Output the (X, Y) coordinate of the center of the cell containing the given text.  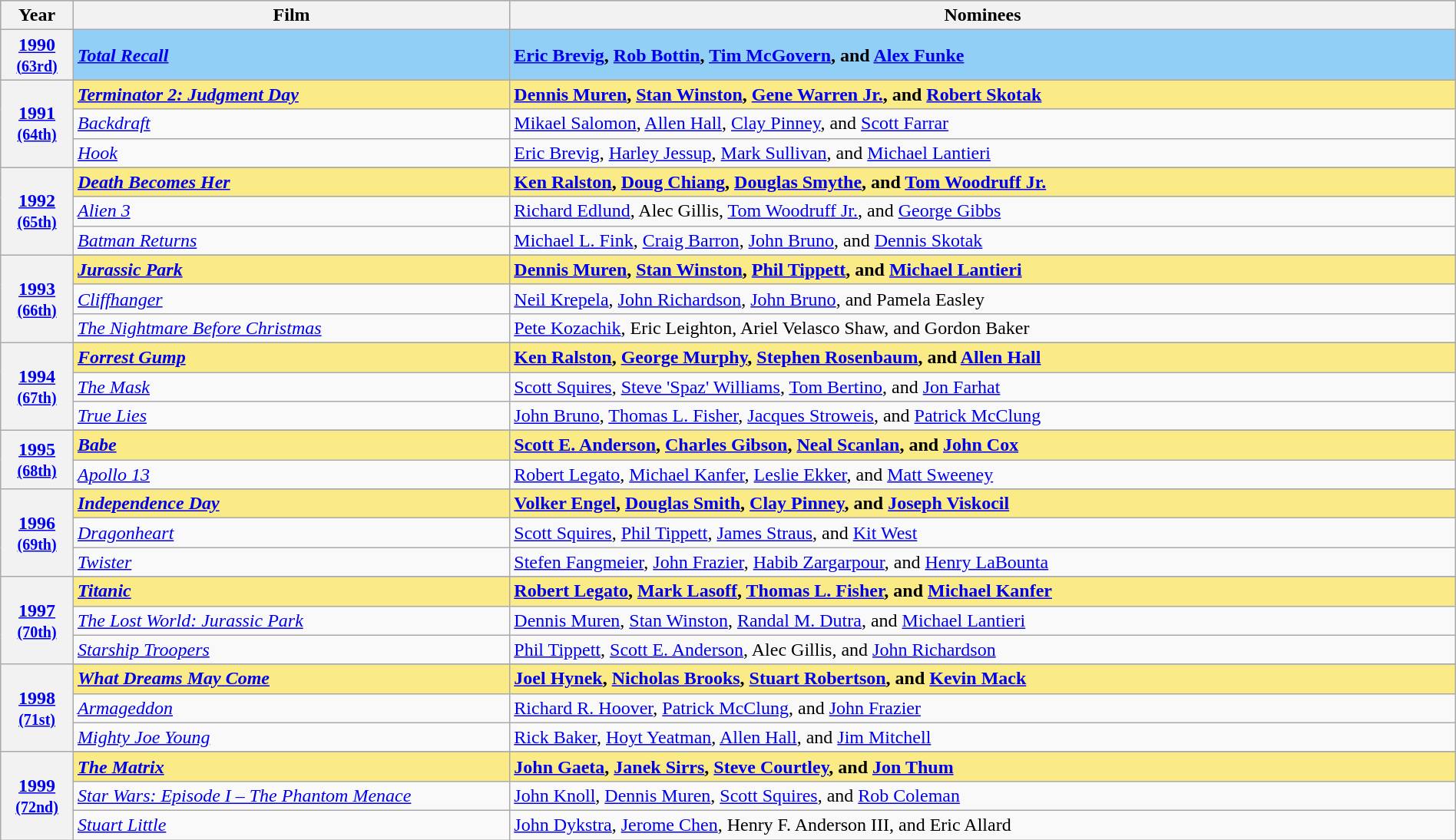
Ken Ralston, George Murphy, Stephen Rosenbaum, and Allen Hall (983, 357)
Ken Ralston, Doug Chiang, Douglas Smythe, and Tom Woodruff Jr. (983, 182)
Robert Legato, Mark Lasoff, Thomas L. Fisher, and Michael Kanfer (983, 591)
John Dykstra, Jerome Chen, Henry F. Anderson III, and Eric Allard (983, 825)
Independence Day (291, 504)
Cliffhanger (291, 299)
John Bruno, Thomas L. Fisher, Jacques Stroweis, and Patrick McClung (983, 416)
True Lies (291, 416)
Michael L. Fink, Craig Barron, John Bruno, and Dennis Skotak (983, 240)
Mikael Salomon, Allen Hall, Clay Pinney, and Scott Farrar (983, 124)
1997(70th) (37, 620)
Rick Baker, Hoyt Yeatman, Allen Hall, and Jim Mitchell (983, 737)
The Matrix (291, 766)
1995(68th) (37, 460)
Total Recall (291, 55)
Scott Squires, Phil Tippett, James Straus, and Kit West (983, 533)
Richard R. Hoover, Patrick McClung, and John Frazier (983, 708)
Armageddon (291, 708)
Joel Hynek, Nicholas Brooks, Stuart Robertson, and Kevin Mack (983, 679)
Babe (291, 445)
1990(63rd) (37, 55)
1996(69th) (37, 533)
What Dreams May Come (291, 679)
Scott E. Anderson, Charles Gibson, Neal Scanlan, and John Cox (983, 445)
Dennis Muren, Stan Winston, Randal M. Dutra, and Michael Lantieri (983, 620)
Star Wars: Episode I – The Phantom Menace (291, 795)
Backdraft (291, 124)
Mighty Joe Young (291, 737)
Jurassic Park (291, 270)
1991(64th) (37, 124)
Apollo 13 (291, 475)
Film (291, 15)
Death Becomes Her (291, 182)
Eric Brevig, Harley Jessup, Mark Sullivan, and Michael Lantieri (983, 153)
Dennis Muren, Stan Winston, Gene Warren Jr., and Robert Skotak (983, 94)
1998(71st) (37, 708)
The Nightmare Before Christmas (291, 328)
The Mask (291, 386)
Titanic (291, 591)
John Knoll, Dennis Muren, Scott Squires, and Rob Coleman (983, 795)
Stuart Little (291, 825)
Robert Legato, Michael Kanfer, Leslie Ekker, and Matt Sweeney (983, 475)
Twister (291, 562)
The Lost World: Jurassic Park (291, 620)
Stefen Fangmeier, John Frazier, Habib Zargarpour, and Henry LaBounta (983, 562)
Hook (291, 153)
1992(65th) (37, 211)
Neil Krepela, John Richardson, John Bruno, and Pamela Easley (983, 299)
1999(72nd) (37, 795)
Dennis Muren, Stan Winston, Phil Tippett, and Michael Lantieri (983, 270)
1994(67th) (37, 386)
Richard Edlund, Alec Gillis, Tom Woodruff Jr., and George Gibbs (983, 211)
Nominees (983, 15)
Volker Engel, Douglas Smith, Clay Pinney, and Joseph Viskocil (983, 504)
Starship Troopers (291, 650)
Pete Kozachik, Eric Leighton, Ariel Velasco Shaw, and Gordon Baker (983, 328)
Year (37, 15)
Terminator 2: Judgment Day (291, 94)
Dragonheart (291, 533)
Eric Brevig, Rob Bottin, Tim McGovern, and Alex Funke (983, 55)
Forrest Gump (291, 357)
Batman Returns (291, 240)
Alien 3 (291, 211)
John Gaeta, Janek Sirrs, Steve Courtley, and Jon Thum (983, 766)
Phil Tippett, Scott E. Anderson, Alec Gillis, and John Richardson (983, 650)
1993(66th) (37, 299)
Scott Squires, Steve 'Spaz' Williams, Tom Bertino, and Jon Farhat (983, 386)
